For the text-containing cell, return its midpoint in (x, y) coordinate format. 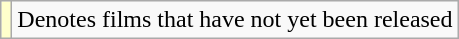
Denotes films that have not yet been released (235, 20)
